Detect which cell encompasses the target text, then output its (x, y) center coordinate. 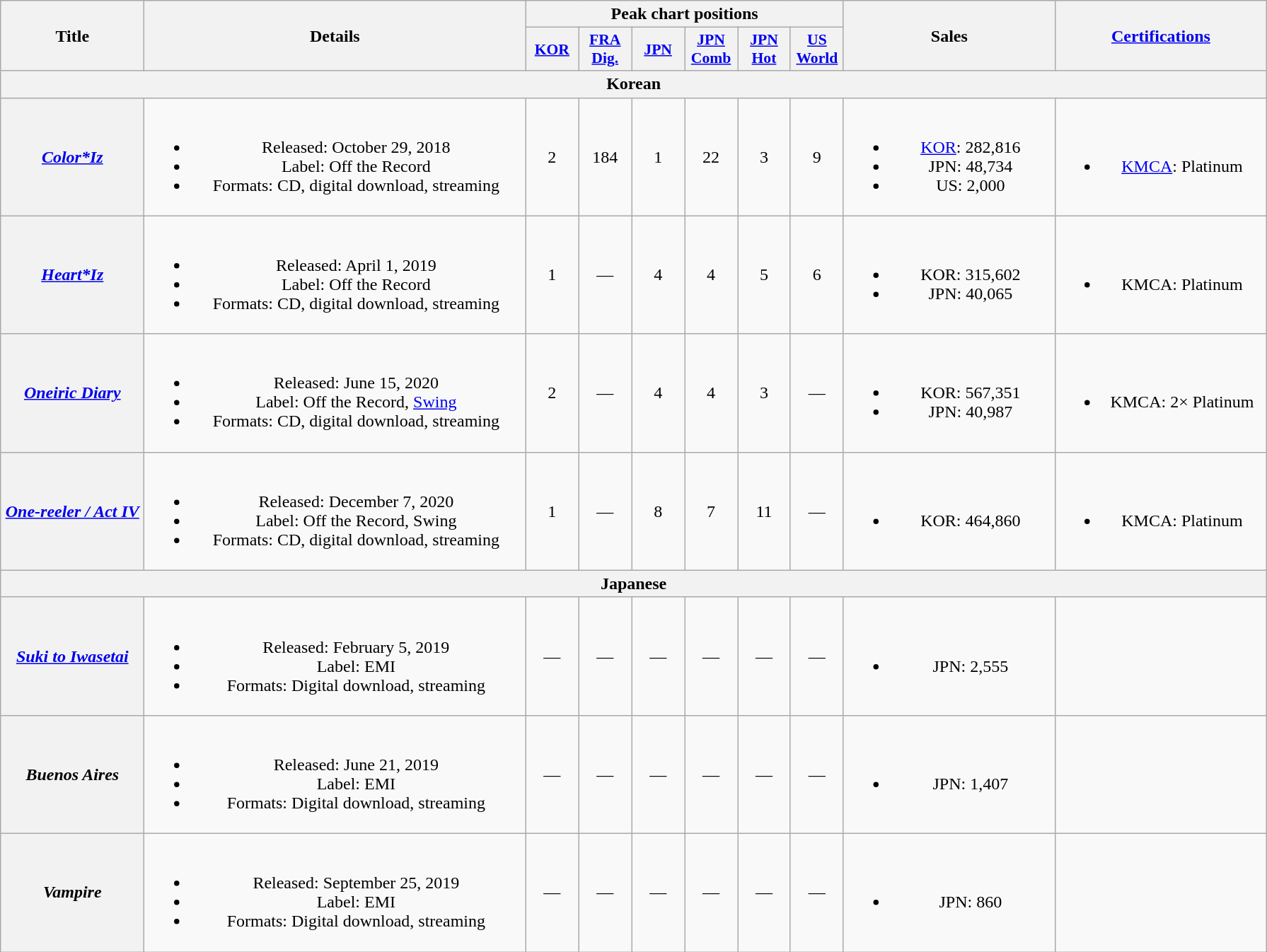
JPN: 1,407 (949, 774)
Released: February 5, 2019Label: EMIFormats: Digital download, streaming (335, 656)
22 (712, 157)
Color*Iz (72, 157)
Details (335, 35)
Released: December 7, 2020Label: Off the Record, SwingFormats: CD, digital download, streaming (335, 511)
5 (764, 274)
Buenos Aires (72, 774)
KOR: 567,351JPN: 40,987 (949, 393)
Vampire (72, 893)
KOR (552, 50)
Peak chart positions (685, 14)
Sales (949, 35)
JPN (658, 50)
Released: September 25, 2019Label: EMIFormats: Digital download, streaming (335, 893)
KOR: 282,816JPN: 48,734US: 2,000 (949, 157)
Released: June 21, 2019Label: EMIFormats: Digital download, streaming (335, 774)
6 (816, 274)
FRADig. (606, 50)
JPN: 860 (949, 893)
Released: June 15, 2020Label: Off the Record, SwingFormats: CD, digital download, streaming (335, 393)
184 (606, 157)
9 (816, 157)
8 (658, 511)
Japanese (634, 584)
Title (72, 35)
Suki to Iwasetai (72, 656)
JPN Hot (764, 50)
KOR: 315,602JPN: 40,065 (949, 274)
One-reeler / Act IV (72, 511)
Oneiric Diary (72, 393)
JPNComb (712, 50)
KOR: 464,860 (949, 511)
JPN: 2,555 (949, 656)
Released: April 1, 2019Label: Off the RecordFormats: CD, digital download, streaming (335, 274)
Certifications (1160, 35)
Released: October 29, 2018Label: Off the RecordFormats: CD, digital download, streaming (335, 157)
11 (764, 511)
KMCA: 2× Platinum (1160, 393)
US World (816, 50)
Heart*Iz (72, 274)
7 (712, 511)
Korean (634, 84)
